Detect which cell encompasses the target text, then output its [x, y] center coordinate. 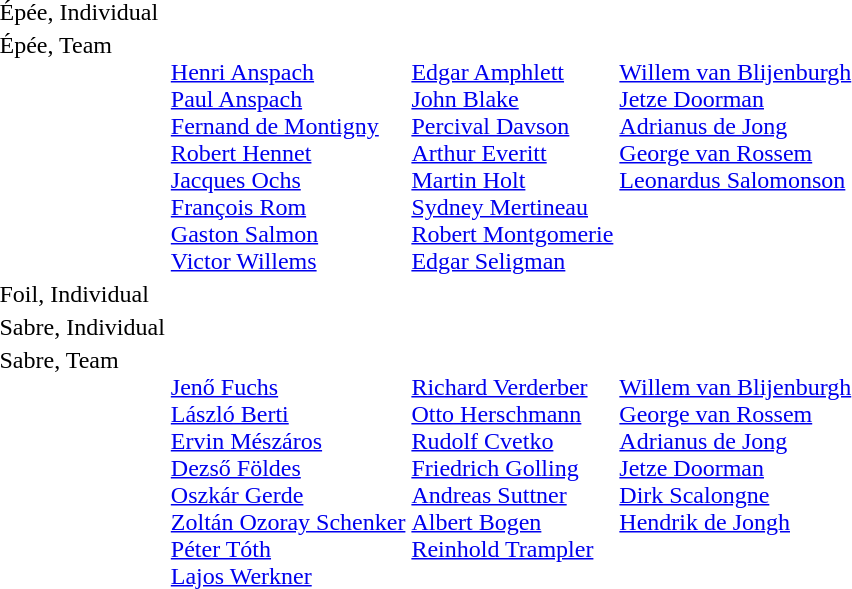
Henri Anspach Paul Anspach Fernand de Montigny Robert Hennet Jacques Ochs François Rom Gaston Salmon Victor Willems [288, 153]
Edgar Amphlett John Blake Percival Davson Arthur Everitt Martin Holt Sydney Mertineau Robert Montgomerie Edgar Seligman [512, 153]
